Detect which cell encompasses the target text, then output its [x, y] center coordinate. 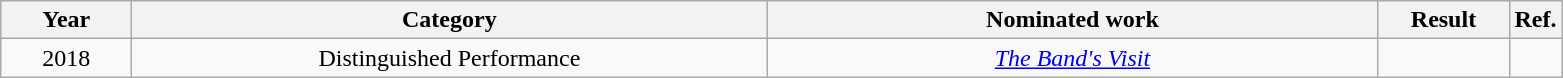
Year [66, 20]
Result [1444, 20]
Category [450, 20]
2018 [66, 58]
Ref. [1536, 20]
Nominated work [1072, 20]
The Band's Visit [1072, 58]
Distinguished Performance [450, 58]
